Locate the cell with the specified text and output its (x, y) center coordinate. 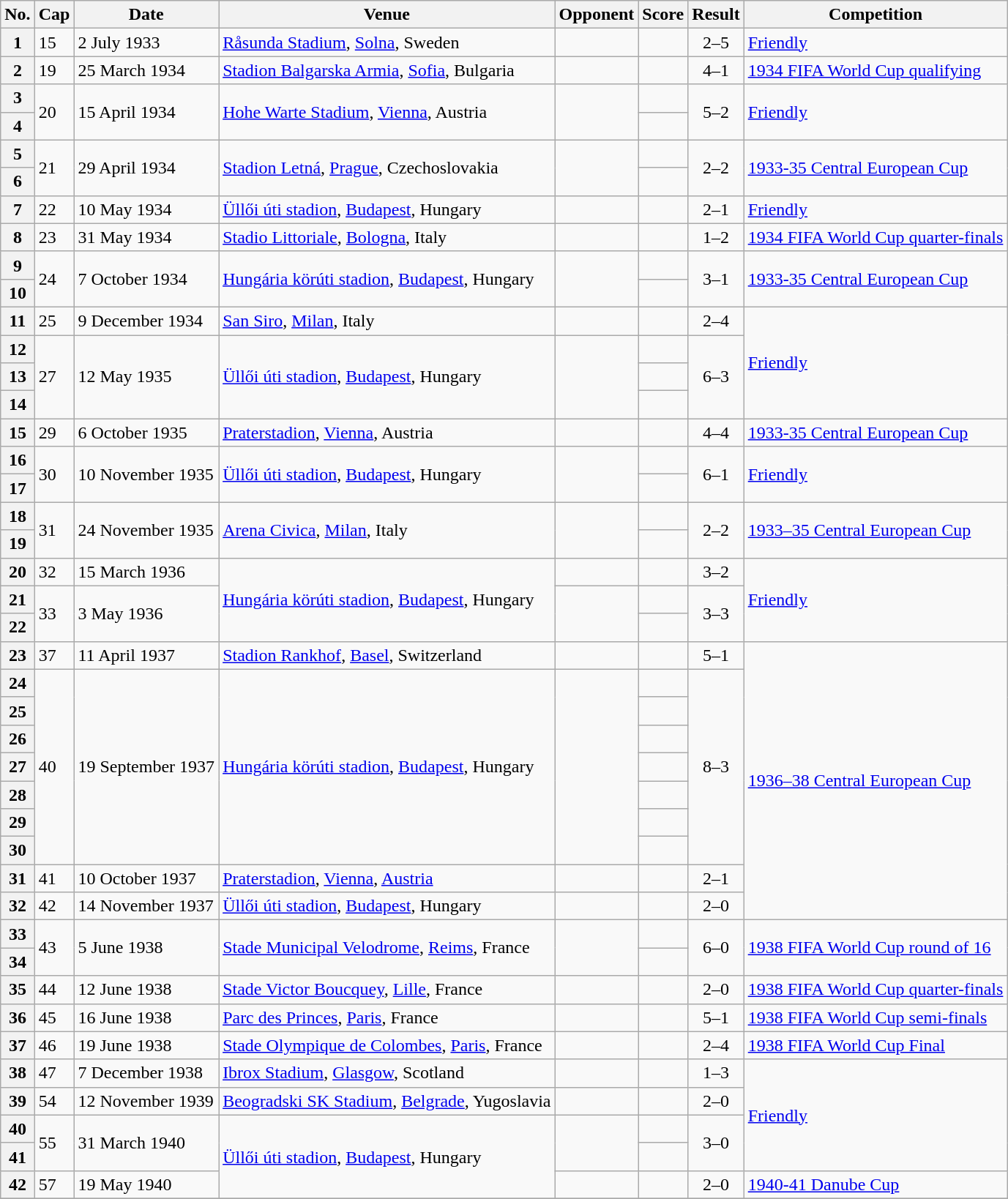
Stadio Littoriale, Bologna, Italy (387, 237)
9 December 1934 (146, 321)
6 October 1935 (146, 433)
5–2 (716, 112)
18 (18, 516)
14 (18, 405)
4–1 (716, 70)
2–5 (716, 42)
39 (18, 1101)
7 December 1938 (146, 1073)
43 (54, 948)
55 (54, 1143)
34 (18, 962)
8–3 (716, 766)
Cap (54, 15)
Stadion Balgarska Armia, Sofia, Bulgaria (387, 70)
12 June 1938 (146, 990)
Score (663, 15)
3 May 1936 (146, 613)
36 (18, 1017)
38 (18, 1073)
4–4 (716, 433)
4 (18, 126)
1938 FIFA World Cup round of 16 (876, 948)
San Siro, Milan, Italy (387, 321)
Result (716, 15)
1938 FIFA World Cup Final (876, 1045)
12 May 1935 (146, 377)
45 (54, 1017)
17 (18, 488)
1940-41 Danube Cup (876, 1184)
10 (18, 293)
Stadion Letná, Prague, Czechoslovakia (387, 168)
Råsunda Stadium, Solna, Sweden (387, 42)
15 April 1934 (146, 112)
19 June 1938 (146, 1045)
7 October 1934 (146, 279)
19 September 1937 (146, 766)
1938 FIFA World Cup quarter-finals (876, 990)
1938 FIFA World Cup semi-finals (876, 1017)
Parc des Princes, Paris, France (387, 1017)
3–3 (716, 613)
24 November 1935 (146, 530)
26 (18, 739)
1934 FIFA World Cup quarter-finals (876, 237)
6–3 (716, 377)
1–3 (716, 1073)
5 June 1938 (146, 948)
57 (54, 1184)
6–0 (716, 948)
Venue (387, 15)
13 (18, 377)
9 (18, 265)
Hohe Warte Stadium, Vienna, Austria (387, 112)
3–2 (716, 572)
47 (54, 1073)
28 (18, 794)
2 July 1933 (146, 42)
No. (18, 15)
31 May 1934 (146, 237)
2 (18, 70)
16 June 1938 (146, 1017)
3 (18, 98)
3–0 (716, 1143)
16 (18, 460)
44 (54, 990)
8 (18, 237)
6–1 (716, 474)
14 November 1937 (146, 906)
1934 FIFA World Cup qualifying (876, 70)
1933–35 Central European Cup (876, 530)
5 (18, 154)
1 (18, 42)
Beogradski SK Stadium, Belgrade, Yugoslavia (387, 1101)
1936–38 Central European Cup (876, 780)
Arena Civica, Milan, Italy (387, 530)
Stade Victor Boucquey, Lille, France (387, 990)
12 (18, 349)
15 March 1936 (146, 572)
Stadion Rankhof, Basel, Switzerland (387, 655)
54 (54, 1101)
11 (18, 321)
7 (18, 209)
10 October 1937 (146, 878)
Competition (876, 15)
Opponent (597, 15)
11 April 1937 (146, 655)
31 March 1940 (146, 1143)
Stade Municipal Velodrome, Reims, France (387, 948)
25 March 1934 (146, 70)
Date (146, 15)
Stade Olympique de Colombes, Paris, France (387, 1045)
46 (54, 1045)
29 April 1934 (146, 168)
12 November 1939 (146, 1101)
6 (18, 182)
10 May 1934 (146, 209)
10 November 1935 (146, 474)
35 (18, 990)
3–1 (716, 279)
Ibrox Stadium, Glasgow, Scotland (387, 1073)
1–2 (716, 237)
19 May 1940 (146, 1184)
